Return the [X, Y] coordinate for the center point of the cell that contains the specified text.  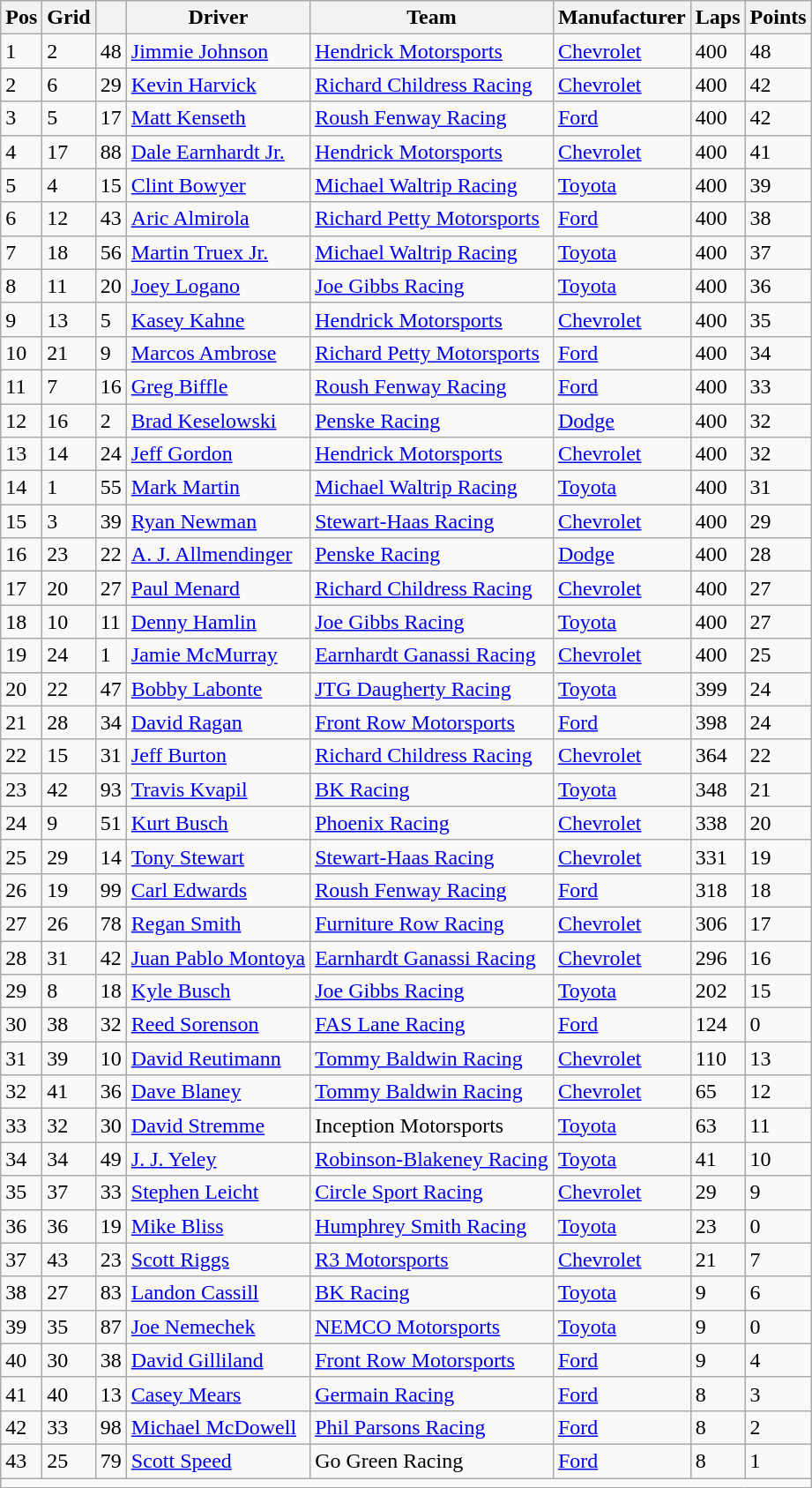
Travis Kvapil [218, 789]
65 [718, 1092]
296 [718, 957]
Scott Speed [218, 1461]
Robinson-Blakeney Racing [432, 1159]
Points [778, 18]
Driver [218, 18]
398 [718, 722]
Jeff Burton [218, 756]
FAS Lane Racing [432, 1025]
331 [718, 856]
318 [718, 890]
Stephen Leicht [218, 1193]
Team [432, 18]
Inception Motorsports [432, 1125]
David Reutimann [218, 1058]
A. J. Allmendinger [218, 555]
Joe Nemechek [218, 1327]
Brad Keselowski [218, 421]
51 [111, 823]
Jamie McMurray [218, 655]
Michael McDowell [218, 1427]
Furniture Row Racing [432, 923]
Tony Stewart [218, 856]
Laps [718, 18]
93 [111, 789]
Go Green Racing [432, 1461]
364 [718, 756]
Kyle Busch [218, 991]
JTG Daugherty Racing [432, 689]
Juan Pablo Montoya [218, 957]
Jeff Gordon [218, 454]
Ryan Newman [218, 521]
Circle Sport Racing [432, 1193]
Phil Parsons Racing [432, 1427]
Kasey Kahne [218, 319]
56 [111, 252]
Joey Logano [218, 286]
Mark Martin [218, 488]
David Gilliland [218, 1360]
Carl Edwards [218, 890]
Germain Racing [432, 1394]
R3 Motorsports [432, 1260]
Marcos Ambrose [218, 353]
Pos [21, 18]
NEMCO Motorsports [432, 1327]
Humphrey Smith Racing [432, 1226]
Jimmie Johnson [218, 51]
124 [718, 1025]
Landon Cassill [218, 1293]
Kevin Harvick [218, 85]
Reed Sorenson [218, 1025]
Grid [69, 18]
Dale Earnhardt Jr. [218, 152]
78 [111, 923]
399 [718, 689]
47 [111, 689]
348 [718, 789]
Dave Blaney [218, 1092]
David Ragan [218, 722]
63 [718, 1125]
Casey Mears [218, 1394]
Bobby Labonte [218, 689]
306 [718, 923]
79 [111, 1461]
338 [718, 823]
202 [718, 991]
88 [111, 152]
Denny Hamlin [218, 622]
Mike Bliss [218, 1226]
Matt Kenseth [218, 118]
Greg Biffle [218, 386]
49 [111, 1159]
99 [111, 890]
David Stremme [218, 1125]
110 [718, 1058]
87 [111, 1327]
55 [111, 488]
Regan Smith [218, 923]
Kurt Busch [218, 823]
98 [111, 1427]
Phoenix Racing [432, 823]
Martin Truex Jr. [218, 252]
Aric Almirola [218, 219]
Scott Riggs [218, 1260]
Paul Menard [218, 588]
J. J. Yeley [218, 1159]
Manufacturer [622, 18]
83 [111, 1293]
Clint Bowyer [218, 185]
